Return [x, y] of the center of cell containing provided text 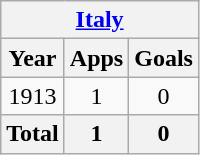
Italy [100, 20]
Apps [96, 58]
Goals [164, 58]
Total [33, 134]
1913 [33, 96]
Year [33, 58]
